Output the (X, Y) coordinate of the center of the cell containing the given text.  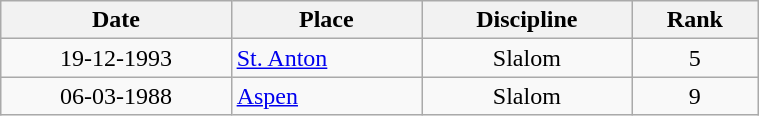
06-03-1988 (116, 96)
5 (695, 58)
St. Anton (326, 58)
Discipline (527, 20)
Date (116, 20)
Place (326, 20)
Aspen (326, 96)
Rank (695, 20)
19-12-1993 (116, 58)
9 (695, 96)
